Search for the cell housing the specified text and yield its (X, Y) center coordinate. 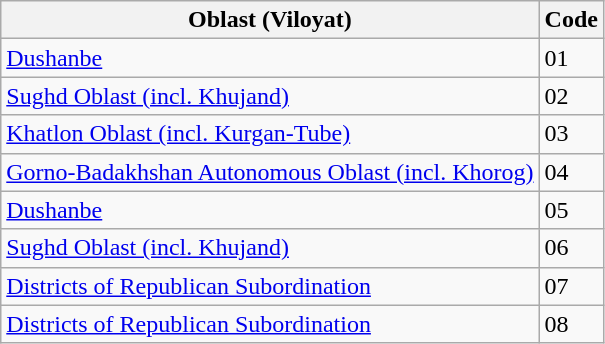
04 (571, 172)
08 (571, 324)
Khatlon Oblast (incl. Kurgan-Tube) (270, 134)
02 (571, 96)
01 (571, 58)
06 (571, 248)
05 (571, 210)
Gorno-Badakhshan Autonomous Oblast (incl. Khorog) (270, 172)
03 (571, 134)
Code (571, 20)
07 (571, 286)
Oblast (Viloyat) (270, 20)
